Extract the [X, Y] coordinate from the center of the cell holding the provided text.  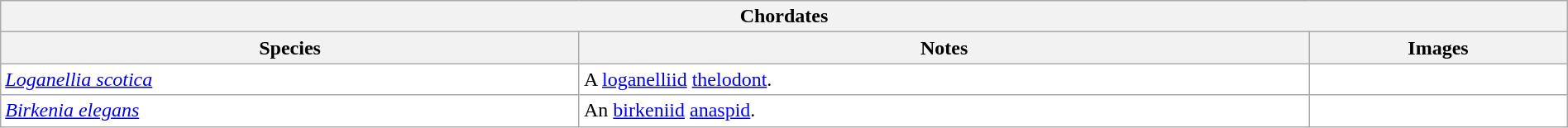
Chordates [784, 17]
Images [1438, 48]
A loganelliid thelodont. [944, 79]
Loganellia scotica [290, 79]
Notes [944, 48]
Species [290, 48]
An birkeniid anaspid. [944, 111]
Birkenia elegans [290, 111]
